Locate the cell with the specified text and output its [X, Y] center coordinate. 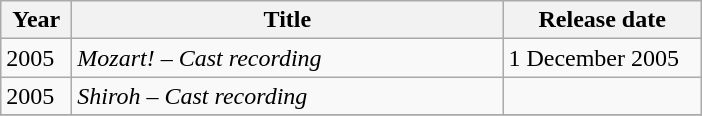
Release date [602, 20]
1 December 2005 [602, 58]
Year [36, 20]
Mozart! – Cast recording [288, 58]
Title [288, 20]
Shiroh – Cast recording [288, 96]
